Return the [X, Y] coordinate for the center point of the cell that contains the specified text.  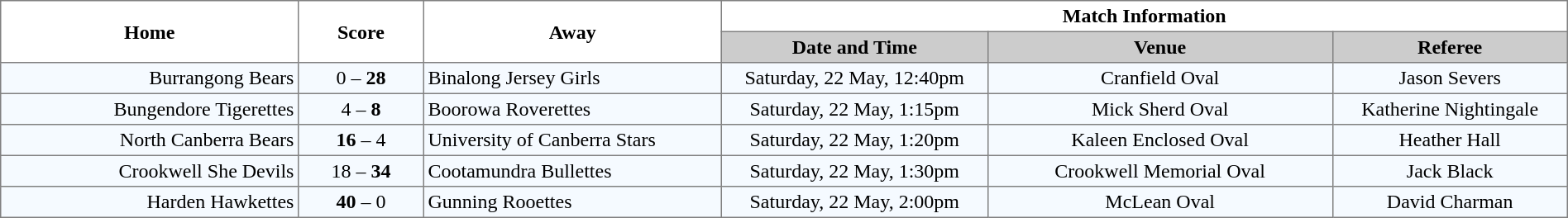
Katherine Nightingale [1450, 109]
Away [572, 31]
North Canberra Bears [150, 140]
Saturday, 22 May, 12:40pm [854, 78]
Score [361, 31]
University of Canberra Stars [572, 140]
Crookwell She Devils [150, 171]
Crookwell Memorial Oval [1159, 171]
Referee [1450, 47]
4 – 8 [361, 109]
Date and Time [854, 47]
Venue [1159, 47]
Mick Sherd Oval [1159, 109]
Saturday, 22 May, 1:20pm [854, 140]
Boorowa Roverettes [572, 109]
Binalong Jersey Girls [572, 78]
Burrangong Bears [150, 78]
Gunning Rooettes [572, 202]
McLean Oval [1159, 202]
Cranfield Oval [1159, 78]
Jack Black [1450, 171]
40 – 0 [361, 202]
Saturday, 22 May, 1:30pm [854, 171]
0 – 28 [361, 78]
Match Information [1145, 17]
Harden Hawkettes [150, 202]
Cootamundra Bullettes [572, 171]
18 – 34 [361, 171]
Heather Hall [1450, 140]
Kaleen Enclosed Oval [1159, 140]
Jason Severs [1450, 78]
16 – 4 [361, 140]
Saturday, 22 May, 2:00pm [854, 202]
Saturday, 22 May, 1:15pm [854, 109]
Home [150, 31]
Bungendore Tigerettes [150, 109]
David Charman [1450, 202]
